Provide the (x, y) coordinate of the cell's center where the given text is located.  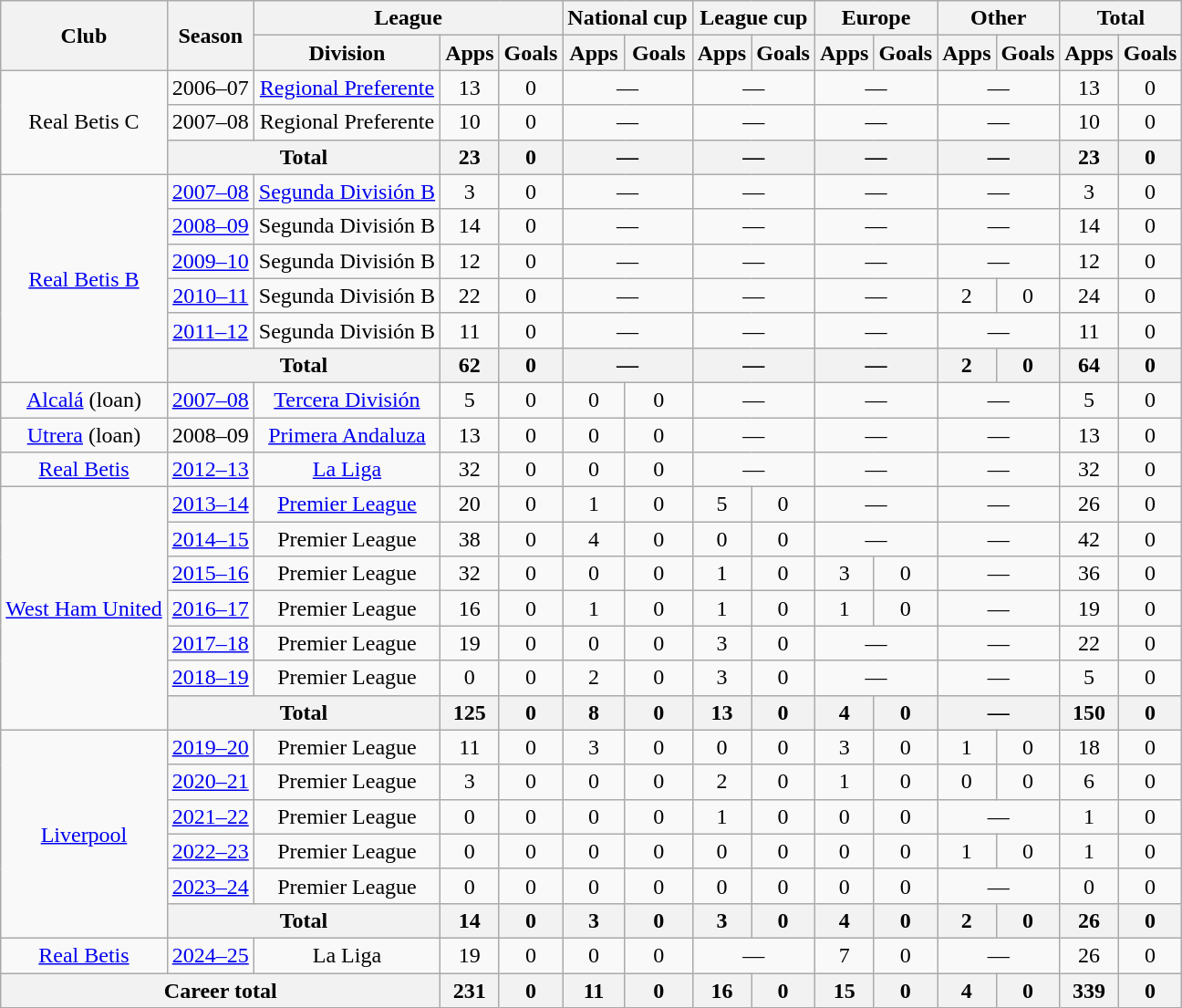
Alcalá (loan) (84, 400)
20 (470, 504)
2020–21 (210, 782)
36 (1089, 574)
2018–19 (210, 678)
2021–22 (210, 816)
National cup (627, 18)
2011–12 (210, 330)
Europe (876, 18)
2014–15 (210, 539)
15 (844, 990)
2006–07 (210, 88)
62 (470, 365)
Primera Andaluza (347, 435)
18 (1089, 747)
Division (347, 53)
2022–23 (210, 851)
42 (1089, 539)
2016–17 (210, 608)
125 (470, 712)
339 (1089, 990)
6 (1089, 782)
8 (594, 712)
Other (999, 18)
64 (1089, 365)
Real Betis B (84, 278)
Utrera (loan) (84, 435)
Career total (221, 990)
West Ham United (84, 608)
2013–14 (210, 504)
Tercera División (347, 400)
231 (470, 990)
2019–20 (210, 747)
Real Betis C (84, 122)
2017–18 (210, 643)
2009–10 (210, 261)
Club (84, 36)
Season (210, 36)
7 (844, 955)
2023–24 (210, 886)
Liverpool (84, 834)
38 (470, 539)
2024–25 (210, 955)
League cup (753, 18)
2012–13 (210, 470)
24 (1089, 296)
2015–16 (210, 574)
150 (1089, 712)
2010–11 (210, 296)
League (409, 18)
